Identify which cell holds the provided text, then report its (X, Y) central coordinate. 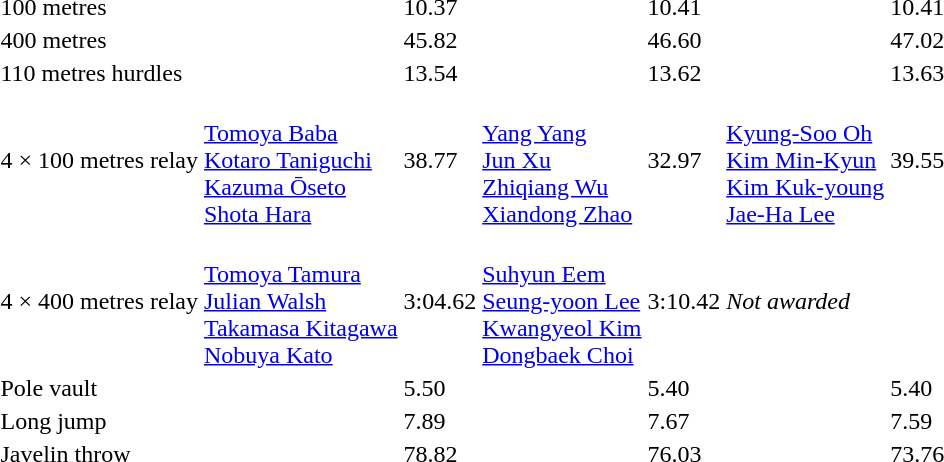
45.82 (440, 40)
5.50 (440, 388)
Suhyun EemSeung-yoon LeeKwangyeol KimDongbaek Choi (562, 301)
7.89 (440, 421)
13.62 (684, 73)
Kyung-Soo OhKim Min-KyunKim Kuk-youngJae-Ha Lee (806, 160)
Tomoya TamuraJulian WalshTakamasa KitagawaNobuya Kato (300, 301)
Not awarded (806, 301)
Tomoya BabaKotaro TaniguchiKazuma ŌsetoShota Hara (300, 160)
3:10.42 (684, 301)
3:04.62 (440, 301)
32.97 (684, 160)
5.40 (684, 388)
46.60 (684, 40)
38.77 (440, 160)
13.54 (440, 73)
Yang YangJun XuZhiqiang WuXiandong Zhao (562, 160)
7.67 (684, 421)
